Return the (X, Y) coordinate for the center point of the cell that contains the specified text.  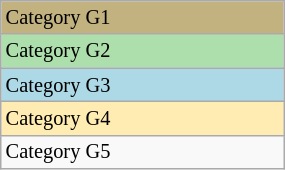
Category G4 (142, 118)
Category G2 (142, 51)
Category G1 (142, 17)
Category G3 (142, 85)
Category G5 (142, 152)
